Capture the cell that displays the provided text and extract its [X, Y] central coordinate. 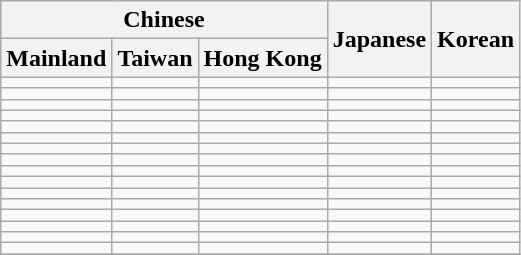
Hong Kong [262, 58]
Taiwan [155, 58]
Japanese [379, 39]
Chinese [164, 20]
Korean [476, 39]
Mainland [56, 58]
